Output the [X, Y] coordinate of the center of the cell containing the given text.  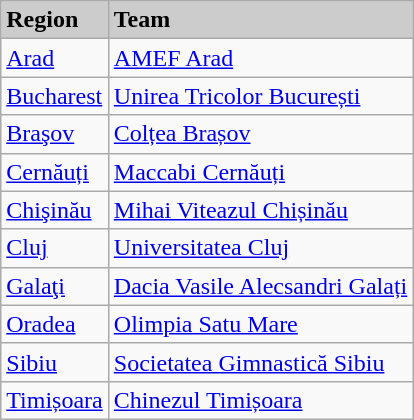
Region [55, 20]
Galaţi [55, 286]
Colțea Brașov [260, 134]
Chişinău [55, 210]
Dacia Vasile Alecsandri Galați [260, 286]
Chinezul Timișoara [260, 400]
Team [260, 20]
Maccabi Cernăuți [260, 172]
AMEF Arad [260, 58]
Universitatea Cluj [260, 248]
Arad [55, 58]
Sibiu [55, 362]
Cernăuți [55, 172]
Bucharest [55, 96]
Braşov [55, 134]
Cluj [55, 248]
Oradea [55, 324]
Timișoara [55, 400]
Mihai Viteazul Chișinău [260, 210]
Societatea Gimnastică Sibiu [260, 362]
Olimpia Satu Mare [260, 324]
Unirea Tricolor București [260, 96]
